For the text-containing cell, return its midpoint in [X, Y] coordinate format. 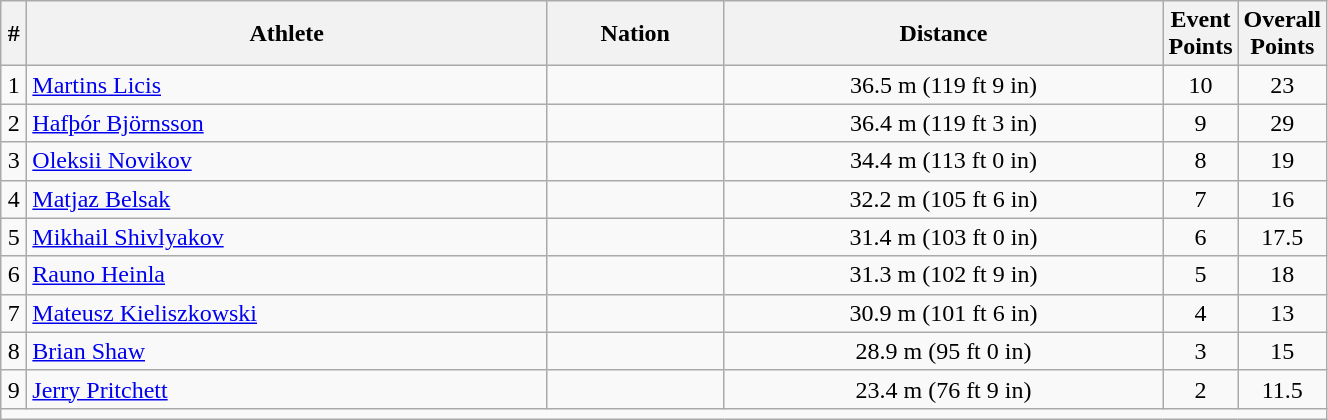
Event Points [1200, 34]
Athlete [287, 34]
10 [1200, 85]
Hafþór Björnsson [287, 123]
Mateusz Kieliszkowski [287, 313]
23.4 m (76 ft 9 in) [944, 389]
# [14, 34]
17.5 [1282, 237]
18 [1282, 275]
16 [1282, 199]
Oleksii Novikov [287, 161]
30.9 m (101 ft 6 in) [944, 313]
Rauno Heinla [287, 275]
13 [1282, 313]
32.2 m (105 ft 6 in) [944, 199]
Overall Points [1282, 34]
19 [1282, 161]
Nation [636, 34]
36.4 m (119 ft 3 in) [944, 123]
Mikhail Shivlyakov [287, 237]
28.9 m (95 ft 0 in) [944, 351]
15 [1282, 351]
29 [1282, 123]
23 [1282, 85]
Matjaz Belsak [287, 199]
31.4 m (103 ft 0 in) [944, 237]
Brian Shaw [287, 351]
Martins Licis [287, 85]
36.5 m (119 ft 9 in) [944, 85]
Jerry Pritchett [287, 389]
31.3 m (102 ft 9 in) [944, 275]
1 [14, 85]
Distance [944, 34]
34.4 m (113 ft 0 in) [944, 161]
11.5 [1282, 389]
